Scan for the cell matching the given text and deliver its (x, y) coordinate at center. 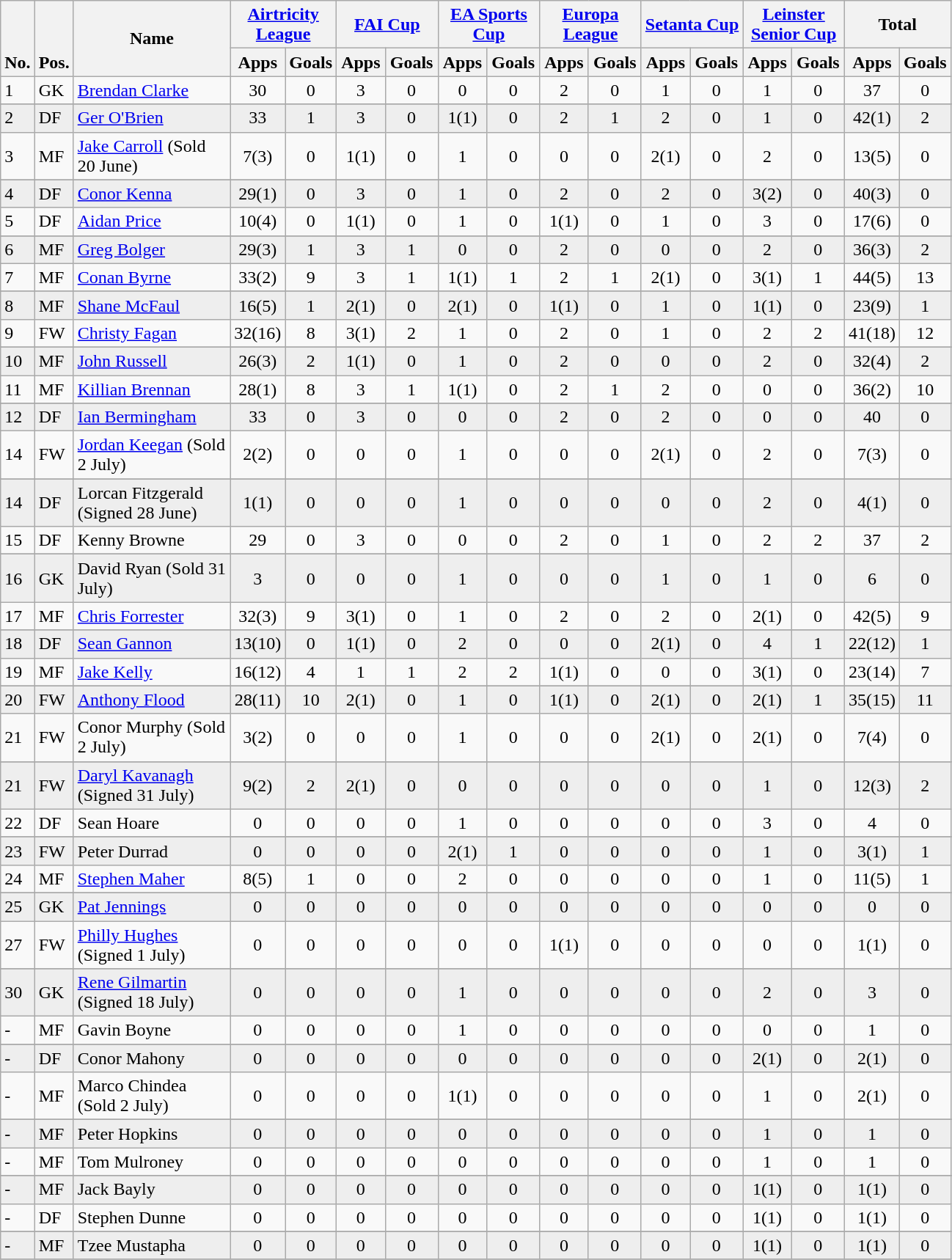
36(2) (871, 389)
Philly Hughes (Signed 1 July) (152, 945)
29 (258, 541)
2(2) (258, 455)
Stephen Dunne (152, 1217)
Shane McFaul (152, 305)
18 (18, 644)
28(1) (258, 389)
Lorcan Fitzgerald (Signed 28 June) (152, 503)
12(3) (871, 785)
13 (925, 277)
Conor Murphy (Sold 2 July) (152, 738)
9(2) (258, 785)
16(12) (258, 672)
36(3) (871, 249)
Total (898, 25)
35(15) (871, 700)
Gavin Boyne (152, 1030)
Name (152, 38)
23 (18, 851)
5 (18, 221)
Tzee Mustapha (152, 1245)
16 (18, 578)
John Russell (152, 361)
Leinster Senior Cup (794, 25)
Christy Fagan (152, 333)
32(3) (258, 616)
23(9) (871, 305)
Jake Carroll (Sold 20 June) (152, 155)
Stephen Maher (152, 879)
17(6) (871, 221)
Brendan Clarke (152, 90)
Tom Mulroney (152, 1162)
11(5) (871, 879)
David Ryan (Sold 31 July) (152, 578)
Daryl Kavanagh (Signed 31 July) (152, 785)
41(18) (871, 333)
19 (18, 672)
Ger O'Brien (152, 118)
Jake Kelly (152, 672)
FAI Cup (387, 25)
32(16) (258, 333)
32(4) (871, 361)
Conan Byrne (152, 277)
Aidan Price (152, 221)
23(14) (871, 672)
EA Sports Cup (488, 25)
29(3) (258, 249)
Europa League (591, 25)
4(1) (871, 503)
10(4) (258, 221)
Ian Bermingham (152, 417)
42(1) (871, 118)
17 (18, 616)
Marco Chindea (Sold 2 July) (152, 1096)
Killian Brennan (152, 389)
25 (18, 906)
Jack Bayly (152, 1190)
Peter Hopkins (152, 1134)
Sean Hoare (152, 823)
13(5) (871, 155)
Anthony Flood (152, 700)
Peter Durrad (152, 851)
Airtricity League (283, 25)
29(1) (258, 194)
Conor Mahony (152, 1058)
16(5) (258, 305)
20 (18, 700)
Pos. (54, 38)
33(2) (258, 277)
Kenny Browne (152, 541)
8(5) (258, 879)
Setanta Cup (692, 25)
44(5) (871, 277)
28(11) (258, 700)
No. (18, 38)
7(4) (871, 738)
40(3) (871, 194)
Conor Kenna (152, 194)
22(12) (871, 644)
15 (18, 541)
Greg Bolger (152, 249)
26(3) (258, 361)
42(5) (871, 616)
Sean Gannon (152, 644)
24 (18, 879)
Chris Forrester (152, 616)
Pat Jennings (152, 906)
22 (18, 823)
13(10) (258, 644)
27 (18, 945)
40 (871, 417)
Jordan Keegan (Sold 2 July) (152, 455)
Rene Gilmartin (Signed 18 July) (152, 993)
